Return (x, y) of the center of cell containing provided text 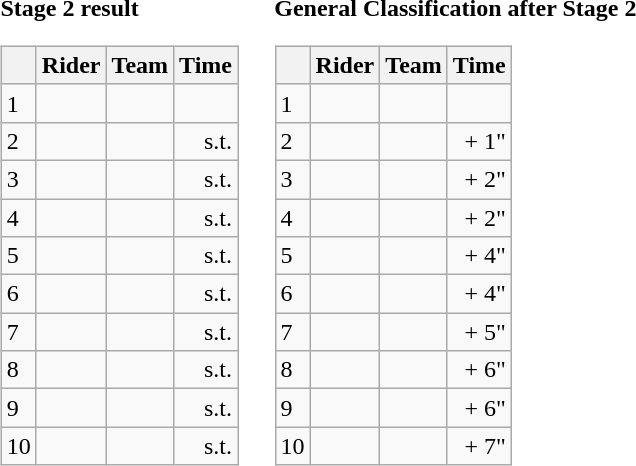
+ 5" (479, 332)
+ 1" (479, 141)
+ 7" (479, 446)
